Provide the (X, Y) coordinate of the cell's center where the given text is located.  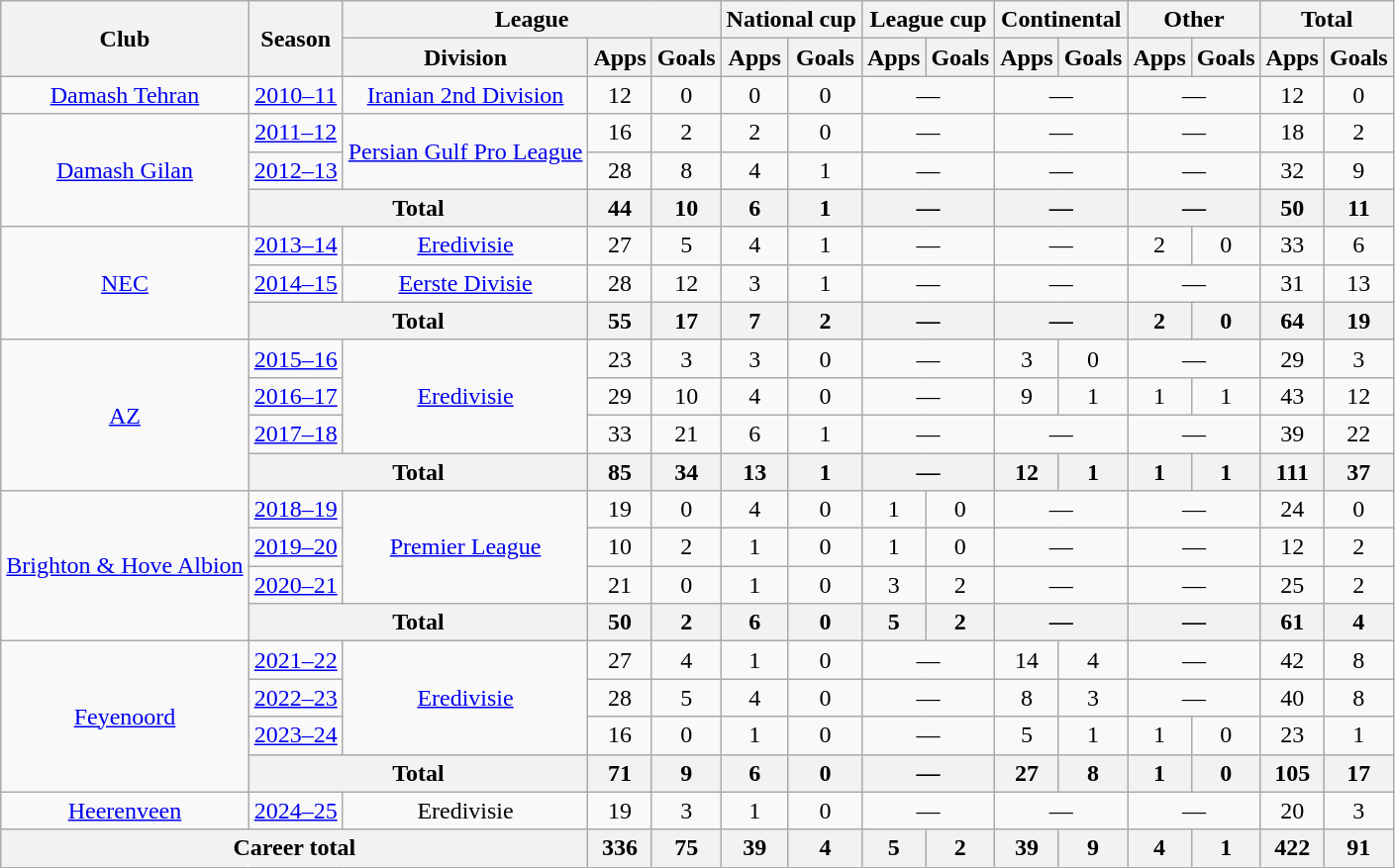
National cup (791, 20)
Other (1194, 20)
55 (620, 321)
336 (620, 848)
91 (1358, 848)
24 (1292, 510)
2016–17 (295, 396)
37 (1358, 472)
Damash Tehran (125, 95)
61 (1292, 623)
2013–14 (295, 245)
64 (1292, 321)
2011–12 (295, 133)
Iranian 2nd Division (465, 95)
18 (1292, 133)
2017–18 (295, 434)
Persian Gulf Pro League (465, 151)
20 (1292, 811)
Club (125, 39)
43 (1292, 396)
42 (1292, 660)
422 (1292, 848)
105 (1292, 773)
Heerenveen (125, 811)
40 (1292, 698)
2015–16 (295, 358)
25 (1292, 585)
2014–15 (295, 283)
34 (686, 472)
2022–23 (295, 698)
Premier League (465, 547)
2021–22 (295, 660)
7 (754, 321)
2019–20 (295, 547)
32 (1292, 170)
111 (1292, 472)
Damash Gilan (125, 170)
14 (1027, 660)
Brighton & Hove Albion (125, 566)
2010–11 (295, 95)
71 (620, 773)
Career total (295, 848)
75 (686, 848)
2020–21 (295, 585)
Continental (1061, 20)
League (532, 20)
NEC (125, 283)
Eerste Divisie (465, 283)
31 (1292, 283)
2023–24 (295, 735)
22 (1358, 434)
2018–19 (295, 510)
44 (620, 208)
AZ (125, 415)
Division (465, 57)
2024–25 (295, 811)
2012–13 (295, 170)
11 (1358, 208)
Season (295, 39)
85 (620, 472)
League cup (928, 20)
Feyenoord (125, 717)
